Identify which cell holds the provided text, then report its [X, Y] central coordinate. 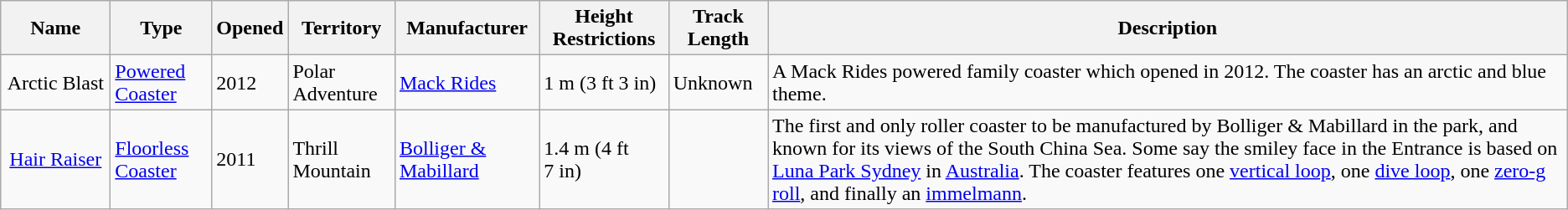
Polar Adventure [342, 82]
Floorless Coaster [161, 159]
Powered Coaster [161, 82]
Hair Raiser [55, 159]
Mack Rides [467, 82]
Arctic Blast [55, 82]
Name [55, 28]
Description [1168, 28]
1.4 m (4 ft 7 in) [604, 159]
Manufacturer [467, 28]
Height Restrictions [604, 28]
Thrill Mountain [342, 159]
Bolliger & Mabillard [467, 159]
Opened [250, 28]
A Mack Rides powered family coaster which opened in 2012. The coaster has an arctic and blue theme. [1168, 82]
Type [161, 28]
1 m (3 ft 3 in) [604, 82]
2011 [250, 159]
Unknown [718, 82]
2012 [250, 82]
Track Length [718, 28]
Territory [342, 28]
